Pinpoint the cell where the given text exists, returning its (X, Y) midpoint coordinate. 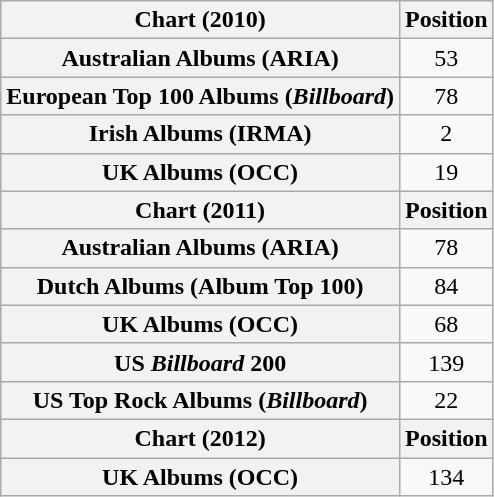
53 (446, 58)
84 (446, 286)
2 (446, 134)
European Top 100 Albums (Billboard) (200, 96)
22 (446, 400)
Dutch Albums (Album Top 100) (200, 286)
Chart (2011) (200, 210)
US Top Rock Albums (Billboard) (200, 400)
Chart (2012) (200, 438)
Chart (2010) (200, 20)
Irish Albums (IRMA) (200, 134)
US Billboard 200 (200, 362)
139 (446, 362)
68 (446, 324)
134 (446, 477)
19 (446, 172)
